Locate the cell with the specified text and output its [X, Y] center coordinate. 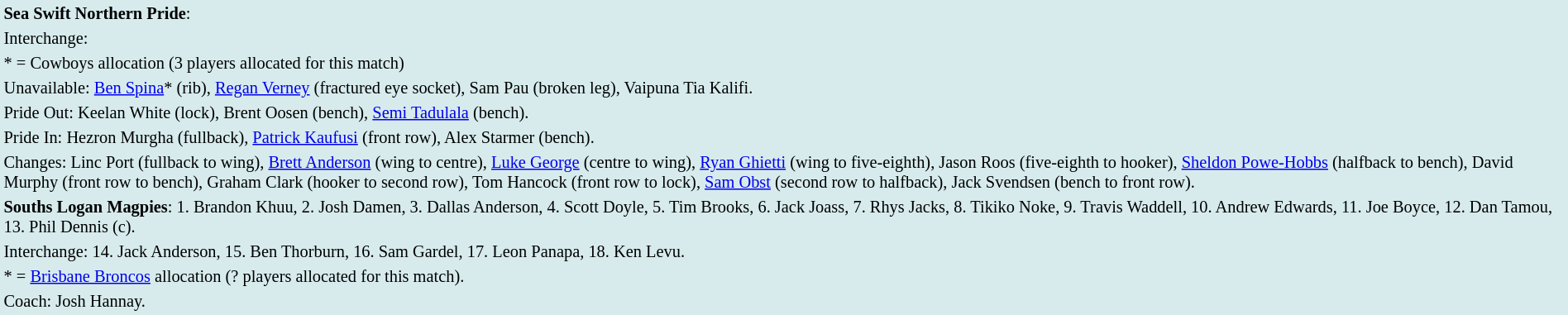
Sea Swift Northern Pride: [784, 13]
Coach: Josh Hannay. [784, 301]
Interchange: 14. Jack Anderson, 15. Ben Thorburn, 16. Sam Gardel, 17. Leon Panapa, 18. Ken Levu. [784, 251]
Unavailable: Ben Spina* (rib), Regan Verney (fractured eye socket), Sam Pau (broken leg), Vaipuna Tia Kalifi. [784, 88]
Interchange: [784, 38]
Pride Out: Keelan White (lock), Brent Oosen (bench), Semi Tadulala (bench). [784, 112]
* = Cowboys allocation (3 players allocated for this match) [784, 63]
* = Brisbane Broncos allocation (? players allocated for this match). [784, 276]
Pride In: Hezron Murgha (fullback), Patrick Kaufusi (front row), Alex Starmer (bench). [784, 137]
